Detect which cell encompasses the target text, then output its (X, Y) center coordinate. 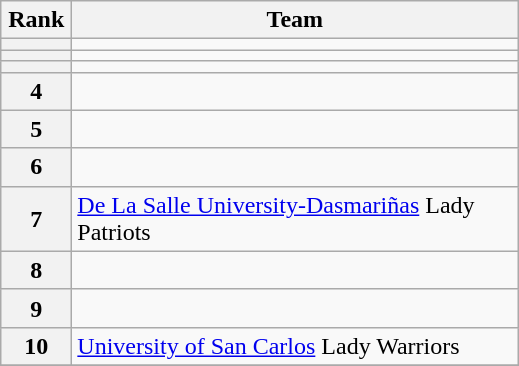
9 (36, 308)
7 (36, 218)
De La Salle University-Dasmariñas Lady Patriots (295, 218)
Team (295, 20)
8 (36, 270)
Rank (36, 20)
6 (36, 167)
University of San Carlos Lady Warriors (295, 346)
5 (36, 129)
4 (36, 91)
10 (36, 346)
